Identify which cell holds the provided text, then report its [x, y] central coordinate. 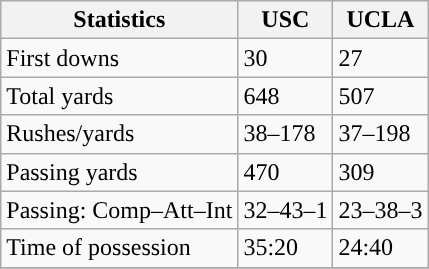
Rushes/yards [120, 134]
30 [286, 58]
Passing yards [120, 172]
23–38–3 [380, 210]
Total yards [120, 96]
USC [286, 20]
Passing: Comp–Att–Int [120, 210]
Statistics [120, 20]
470 [286, 172]
37–198 [380, 134]
24:40 [380, 248]
309 [380, 172]
UCLA [380, 20]
27 [380, 58]
32–43–1 [286, 210]
First downs [120, 58]
648 [286, 96]
507 [380, 96]
Time of possession [120, 248]
38–178 [286, 134]
35:20 [286, 248]
